Pinpoint the cell where the given text exists, returning its (X, Y) midpoint coordinate. 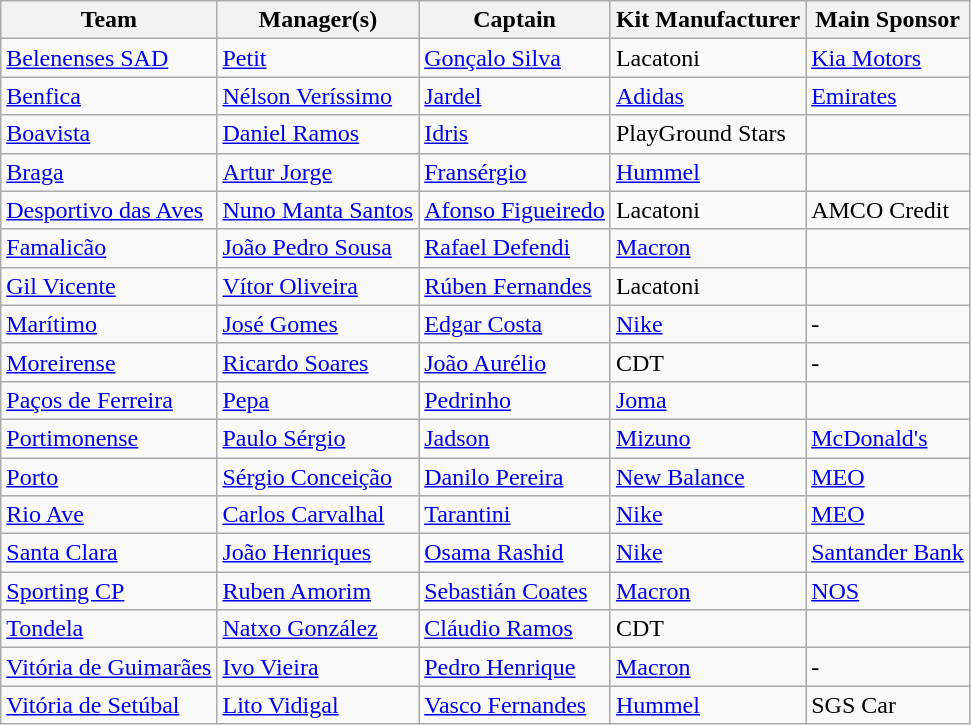
Artur Jorge (318, 172)
Jardel (515, 96)
Danilo Pereira (515, 477)
Ruben Amorim (318, 591)
Kia Motors (888, 58)
NOS (888, 591)
Sérgio Conceição (318, 477)
Team (109, 20)
José Gomes (318, 324)
Vítor Oliveira (318, 286)
Natxo González (318, 629)
Rafael Defendi (515, 248)
Vitória de Setúbal (109, 705)
Santa Clara (109, 553)
Pedrinho (515, 400)
Gonçalo Silva (515, 58)
PlayGround Stars (708, 134)
Desportivo das Aves (109, 210)
Rio Ave (109, 515)
Edgar Costa (515, 324)
Fransérgio (515, 172)
Braga (109, 172)
Rúben Fernandes (515, 286)
Afonso Figueiredo (515, 210)
SGS Car (888, 705)
João Aurélio (515, 362)
Petit (318, 58)
Manager(s) (318, 20)
Adidas (708, 96)
Famalicão (109, 248)
Porto (109, 477)
Carlos Carvalhal (318, 515)
Vitória de Guimarães (109, 667)
Paços de Ferreira (109, 400)
Portimonense (109, 438)
Main Sponsor (888, 20)
Sporting CP (109, 591)
Pepa (318, 400)
AMCO Credit (888, 210)
New Balance (708, 477)
Tondela (109, 629)
João Henriques (318, 553)
Cláudio Ramos (515, 629)
Boavista (109, 134)
Osama Rashid (515, 553)
Moreirense (109, 362)
Marítimo (109, 324)
Emirates (888, 96)
Tarantini (515, 515)
Vasco Fernandes (515, 705)
Sebastián Coates (515, 591)
Ivo Vieira (318, 667)
Nuno Manta Santos (318, 210)
Joma (708, 400)
João Pedro Sousa (318, 248)
Pedro Henrique (515, 667)
Idris (515, 134)
Jadson (515, 438)
Benfica (109, 96)
Mizuno (708, 438)
Gil Vicente (109, 286)
Ricardo Soares (318, 362)
Captain (515, 20)
Lito Vidigal (318, 705)
Nélson Veríssimo (318, 96)
Kit Manufacturer (708, 20)
McDonald's (888, 438)
Daniel Ramos (318, 134)
Belenenses SAD (109, 58)
Santander Bank (888, 553)
Paulo Sérgio (318, 438)
